From the cell containing the given text, extract its center point as [X, Y] coordinate. 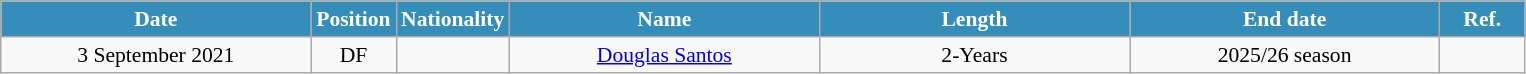
3 September 2021 [156, 55]
Ref. [1482, 19]
Name [664, 19]
Position [354, 19]
Date [156, 19]
DF [354, 55]
Length [974, 19]
Douglas Santos [664, 55]
2025/26 season [1285, 55]
Nationality [452, 19]
2-Years [974, 55]
End date [1285, 19]
